Capture the cell that displays the provided text and extract its (X, Y) central coordinate. 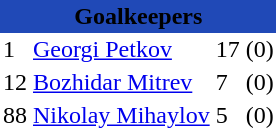
Bozhidar Mitrev (122, 82)
17 (228, 50)
Georgi Petkov (122, 50)
12 (15, 82)
7 (228, 82)
1 (15, 50)
